For the text-containing cell, return its midpoint in [X, Y] coordinate format. 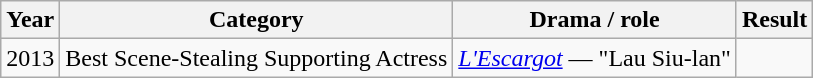
Drama / role [595, 20]
Result [774, 20]
Best Scene-Stealing Supporting Actress [256, 58]
Year [30, 20]
L'Escargot — "Lau Siu-lan" [595, 58]
2013 [30, 58]
Category [256, 20]
